For the text-containing cell, return its midpoint in (X, Y) coordinate format. 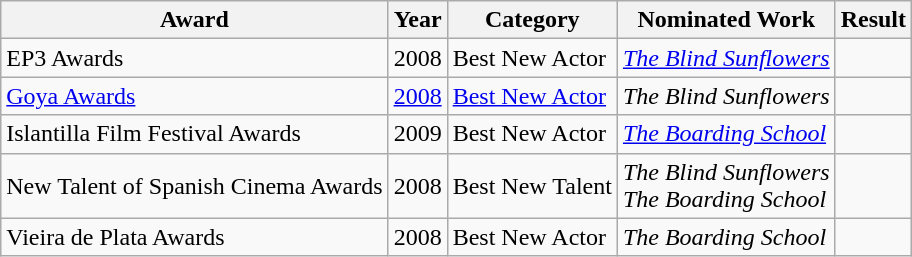
Goya Awards (194, 96)
Award (194, 20)
The Blind Sunflowers The Boarding School (726, 186)
2009 (418, 134)
Category (532, 20)
Best New Talent (532, 186)
Nominated Work (726, 20)
Islantilla Film Festival Awards (194, 134)
Year (418, 20)
EP3 Awards (194, 58)
New Talent of Spanish Cinema Awards (194, 186)
Result (873, 20)
Vieira de Plata Awards (194, 237)
